For the text-containing cell, return its midpoint in [x, y] coordinate format. 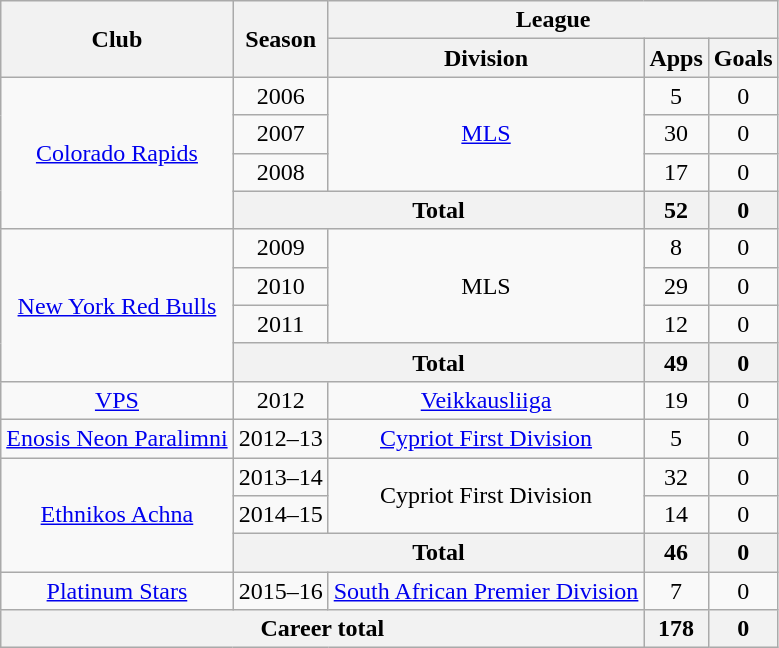
South African Premier Division [486, 591]
2014–15 [280, 515]
2012–13 [280, 438]
2007 [280, 134]
17 [676, 172]
Enosis Neon Paralimni [117, 438]
30 [676, 134]
7 [676, 591]
League [553, 20]
Goals [743, 58]
Colorado Rapids [117, 153]
Platinum Stars [117, 591]
2011 [280, 324]
Veikkausliiga [486, 400]
49 [676, 362]
New York Red Bulls [117, 305]
2015–16 [280, 591]
32 [676, 477]
VPS [117, 400]
Ethnikos Achna [117, 515]
29 [676, 286]
Division [486, 58]
2013–14 [280, 477]
178 [676, 629]
Career total [322, 629]
52 [676, 210]
2009 [280, 248]
2006 [280, 96]
14 [676, 515]
46 [676, 553]
2010 [280, 286]
8 [676, 248]
12 [676, 324]
Apps [676, 58]
19 [676, 400]
Season [280, 39]
2012 [280, 400]
Club [117, 39]
2008 [280, 172]
